Output the [x, y] coordinate of the center of the cell containing the given text.  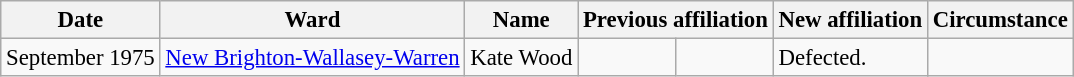
Previous affiliation [676, 20]
September 1975 [80, 58]
Name [522, 20]
Date [80, 20]
Ward [312, 20]
New affiliation [850, 20]
Defected. [850, 58]
Kate Wood [522, 58]
Circumstance [1000, 20]
New Brighton-Wallasey-Warren [312, 58]
